For the text-containing cell, return its midpoint in [X, Y] coordinate format. 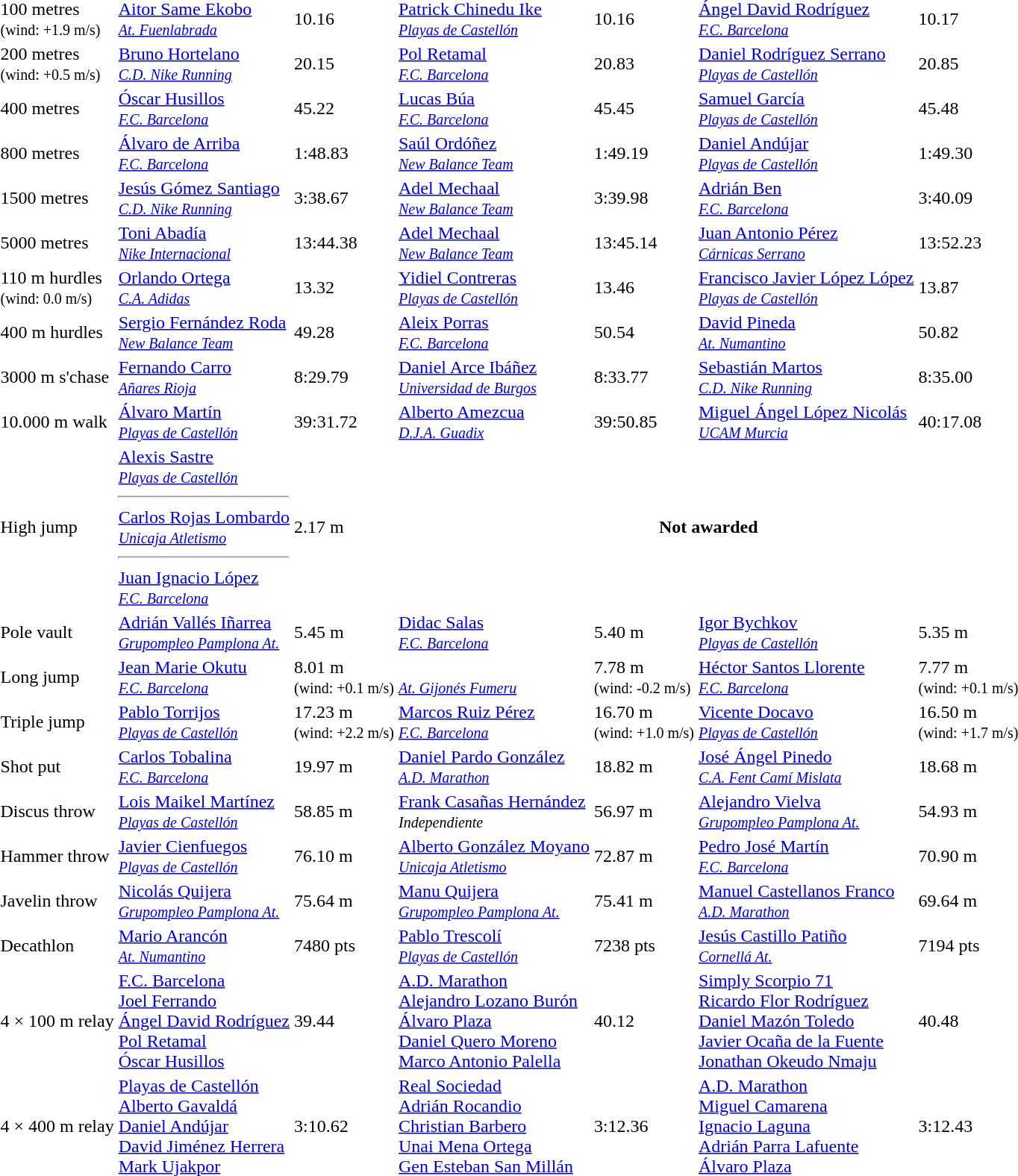
75.41 m [643, 901]
Jesús Castillo PatiñoCornellá At. [806, 946]
40.12 [643, 1021]
39.44 [343, 1021]
Javier CienfuegosPlayas de Castellón [204, 857]
Mario ArancónAt. Numantino [204, 946]
8:33.77 [643, 378]
Manuel Castellanos FrancoA.D. Marathon [806, 901]
39:31.72 [343, 422]
Daniel Rodríguez SerranoPlayas de Castellón [806, 64]
75.64 m [343, 901]
Nicolás QuijeraGrupompleo Pamplona At. [204, 901]
7.78 m (wind: -0.2 m/s) [643, 678]
Álvaro MartínPlayas de Castellón [204, 422]
F.C. BarcelonaJoel FerrandoÁngel David RodríguezPol RetamalÓscar Husillos [204, 1021]
45.45 [643, 109]
7238 pts [643, 946]
2.17 m [343, 527]
Alberto González MoyanoUnicaja Atletismo [494, 857]
39:50.85 [643, 422]
Héctor Santos LlorenteF.C. Barcelona [806, 678]
20.15 [343, 64]
20.83 [643, 64]
Jesús Gómez SantiagoC.D. Nike Running [204, 198]
7480 pts [343, 946]
3:38.67 [343, 198]
Pablo TrescolíPlayas de Castellón [494, 946]
Alejandro VielvaGrupompleo Pamplona At. [806, 812]
Sebastián MartosC.D. Nike Running [806, 378]
Daniel AndújarPlayas de Castellón [806, 154]
72.87 m [643, 857]
A.D. MarathonAlejandro Lozano BurónÁlvaro PlazaDaniel Quero MorenoMarco Antonio Palella [494, 1021]
Pablo TorrijosPlayas de Castellón [204, 722]
56.97 m [643, 812]
Fernando CarroAñares Rioja [204, 378]
Óscar HusillosF.C. Barcelona [204, 109]
Pedro José MartínF.C. Barcelona [806, 857]
58.85 m [343, 812]
Miguel Ángel López NicolásUCAM Murcia [806, 422]
13:44.38 [343, 243]
Lois Maikel MartínezPlayas de Castellón [204, 812]
Toni AbadíaNike Internacional [204, 243]
Daniel Pardo GonzálezA.D. Marathon [494, 767]
Yidiel ContrerasPlayas de Castellón [494, 288]
19.97 m [343, 767]
1:48.83 [343, 154]
17.23 m (wind: +2.2 m/s) [343, 722]
Juan Antonio PérezCárnicas Serrano [806, 243]
Pol RetamalF.C. Barcelona [494, 64]
Francisco Javier López LópezPlayas de Castellón [806, 288]
Álvaro de ArribaF.C. Barcelona [204, 154]
13.46 [643, 288]
8.01 m(wind: +0.1 m/s) [343, 678]
16.70 m(wind: +1.0 m/s) [643, 722]
Daniel Arce IbáñezUniversidad de Burgos [494, 378]
45.22 [343, 109]
Bruno HortelanoC.D. Nike Running [204, 64]
13.32 [343, 288]
Marcos Ruiz PérezF.C. Barcelona [494, 722]
Samuel GarcíaPlayas de Castellón [806, 109]
5.40 m [643, 633]
Lucas BúaF.C. Barcelona [494, 109]
Igor BychkovPlayas de Castellón [806, 633]
Orlando OrtegaC.A. Adidas [204, 288]
Jean Marie OkutuF.C. Barcelona [204, 678]
Adrián BenF.C. Barcelona [806, 198]
5.45 m [343, 633]
3:39.98 [643, 198]
8:29.79 [343, 378]
49.28 [343, 333]
18.82 m [643, 767]
Adrián Vallés IñarreaGrupompleo Pamplona At. [204, 633]
Alberto AmezcuaD.J.A. Guadix [494, 422]
Alexis SastrePlayas de CastellónCarlos Rojas LombardoUnicaja AtletismoJuan Ignacio LópezF.C. Barcelona [204, 527]
Didac SalasF.C. Barcelona [494, 633]
Manu QuijeraGrupompleo Pamplona At. [494, 901]
Saúl OrdóñezNew Balance Team [494, 154]
Aleix PorrasF.C. Barcelona [494, 333]
Simply Scorpio 71Ricardo Flor RodríguezDaniel Mazón ToledoJavier Ocaña de la FuenteJonathan Okeudo Nmaju [806, 1021]
David PinedaAt. Numantino [806, 333]
José Ángel PinedoC.A. Fent Camí Mislata [806, 767]
76.10 m [343, 857]
1:49.19 [643, 154]
50.54 [643, 333]
13:45.14 [643, 243]
Frank Casañas HernándezIndependiente [494, 812]
Sergio Fernández RodaNew Balance Team [204, 333]
Vicente DocavoPlayas de Castellón [806, 722]
Carlos TobalinaF.C. Barcelona [204, 767]
At. Gijonés Fumeru [494, 678]
